Return (X, Y) of the center of cell containing provided text 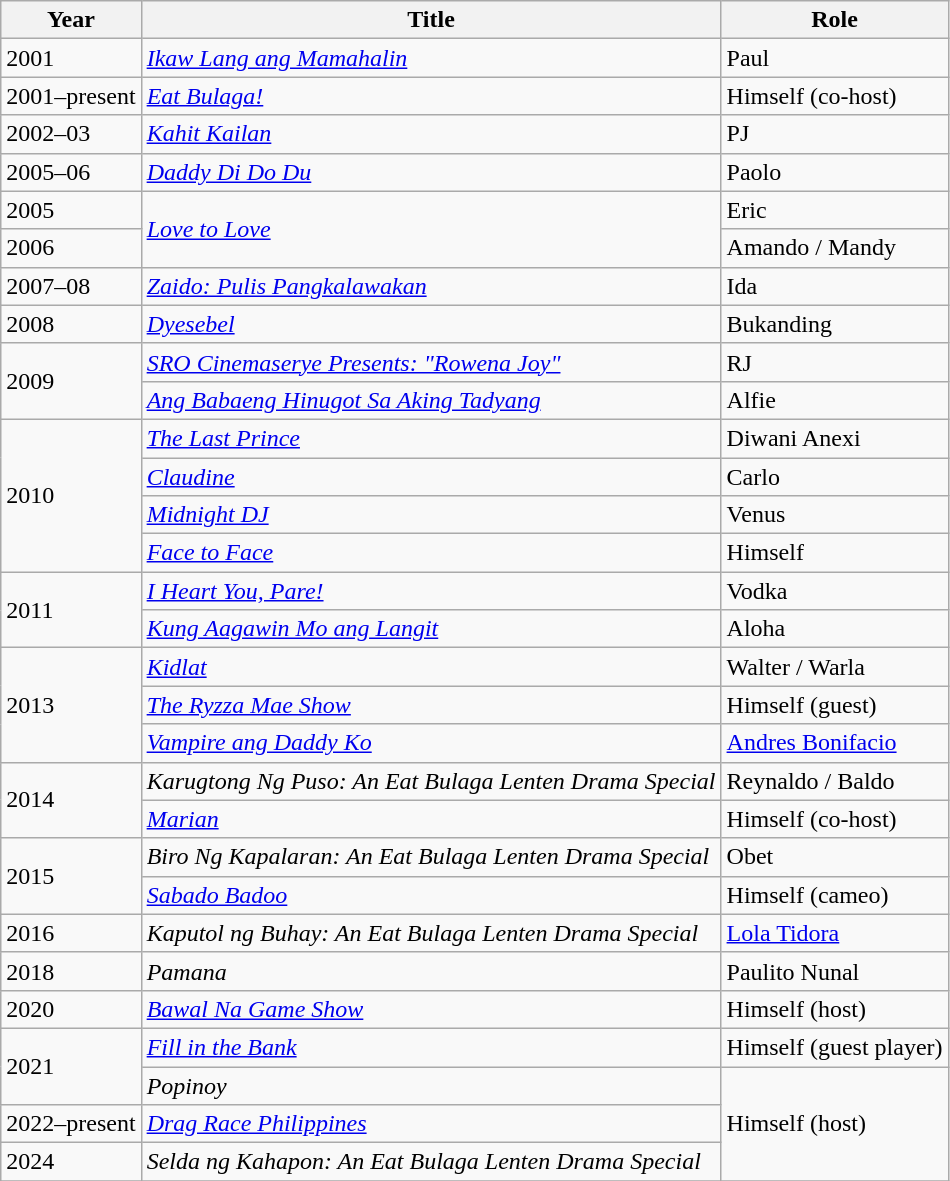
Paulito Nunal (834, 971)
2001 (71, 58)
The Last Prince (431, 438)
2008 (71, 324)
Venus (834, 515)
Marian (431, 819)
Kung Aagawin Mo ang Langit (431, 629)
Ikaw Lang ang Mamahalin (431, 58)
Drag Race Philippines (431, 1124)
Aloha (834, 629)
Himself (834, 553)
Karugtong Ng Puso: An Eat Bulaga Lenten Drama Special (431, 781)
Sabado Badoo (431, 895)
2015 (71, 876)
2009 (71, 381)
Paolo (834, 172)
Reynaldo / Baldo (834, 781)
Love to Love (431, 229)
2011 (71, 610)
PJ (834, 134)
Ida (834, 286)
Pamana (431, 971)
2022–present (71, 1124)
Kaputol ng Buhay: An Eat Bulaga Lenten Drama Special (431, 933)
2016 (71, 933)
The Ryzza Mae Show (431, 705)
2014 (71, 800)
Obet (834, 857)
Walter / Warla (834, 667)
Vampire ang Daddy Ko (431, 743)
Diwani Anexi (834, 438)
Year (71, 20)
2007–08 (71, 286)
RJ (834, 362)
Ang Babaeng Hinugot Sa Aking Tadyang (431, 400)
Claudine (431, 477)
2002–03 (71, 134)
Role (834, 20)
SRO Cinemaserye Presents: "Rowena Joy" (431, 362)
Carlo (834, 477)
Midnight DJ (431, 515)
2020 (71, 1009)
Eat Bulaga! (431, 96)
Eric (834, 210)
Bawal Na Game Show (431, 1009)
Paul (834, 58)
2018 (71, 971)
2010 (71, 495)
Fill in the Bank (431, 1047)
Kahit Kailan (431, 134)
Kidlat (431, 667)
Alfie (834, 400)
2013 (71, 705)
2001–present (71, 96)
Title (431, 20)
2005–06 (71, 172)
Himself (guest) (834, 705)
2021 (71, 1066)
Andres Bonifacio (834, 743)
Lola Tidora (834, 933)
Himself (guest player) (834, 1047)
2024 (71, 1162)
I Heart You, Pare! (431, 591)
Selda ng Kahapon: An Eat Bulaga Lenten Drama Special (431, 1162)
2006 (71, 248)
Face to Face (431, 553)
Bukanding (834, 324)
Daddy Di Do Du (431, 172)
2005 (71, 210)
Biro Ng Kapalaran: An Eat Bulaga Lenten Drama Special (431, 857)
Himself (cameo) (834, 895)
Dyesebel (431, 324)
Zaido: Pulis Pangkalawakan (431, 286)
Vodka (834, 591)
Popinoy (431, 1085)
Amando / Mandy (834, 248)
